Find where the given text appears and provide that cell's center as (x, y) coordinate. 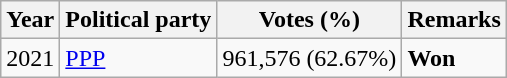
2021 (30, 58)
PPP (138, 58)
961,576 (62.67%) (310, 58)
Year (30, 20)
Votes (%) (310, 20)
Won (454, 58)
Political party (138, 20)
Remarks (454, 20)
